Scan for the cell matching the given text and deliver its (x, y) coordinate at center. 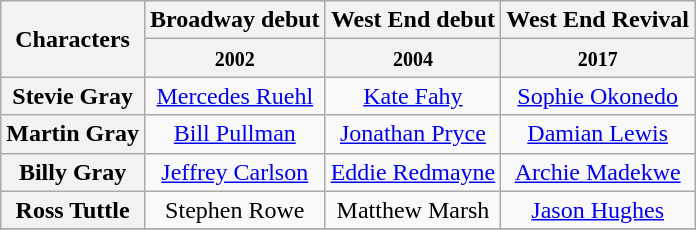
Sophie Okonedo (598, 96)
West End debut (413, 20)
Stephen Rowe (234, 210)
Martin Gray (73, 134)
Broadway debut (234, 20)
Archie Madekwe (598, 172)
2002 (234, 58)
2017 (598, 58)
Characters (73, 39)
2004 (413, 58)
Jeffrey Carlson (234, 172)
Kate Fahy (413, 96)
Damian Lewis (598, 134)
Jason Hughes (598, 210)
Eddie Redmayne (413, 172)
West End Revival (598, 20)
Billy Gray (73, 172)
Mercedes Ruehl (234, 96)
Stevie Gray (73, 96)
Jonathan Pryce (413, 134)
Bill Pullman (234, 134)
Matthew Marsh (413, 210)
Ross Tuttle (73, 210)
